Capture the cell that displays the provided text and extract its [X, Y] central coordinate. 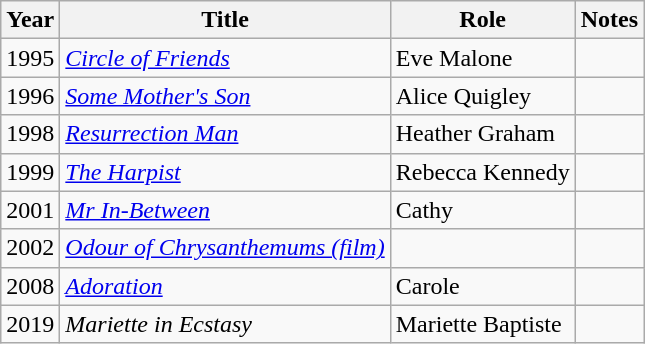
The Harpist [225, 172]
Eve Malone [482, 58]
Resurrection Man [225, 134]
Circle of Friends [225, 58]
Odour of Chrysanthemums (film) [225, 248]
Mariette in Ecstasy [225, 324]
Heather Graham [482, 134]
1998 [30, 134]
Notes [609, 20]
Role [482, 20]
1996 [30, 96]
2019 [30, 324]
Alice Quigley [482, 96]
Mr In-Between [225, 210]
2008 [30, 286]
1995 [30, 58]
1999 [30, 172]
Some Mother's Son [225, 96]
Carole [482, 286]
Cathy [482, 210]
2001 [30, 210]
Title [225, 20]
Year [30, 20]
Rebecca Kennedy [482, 172]
Mariette Baptiste [482, 324]
Adoration [225, 286]
2002 [30, 248]
